From the cell containing the given text, extract its center point as (X, Y) coordinate. 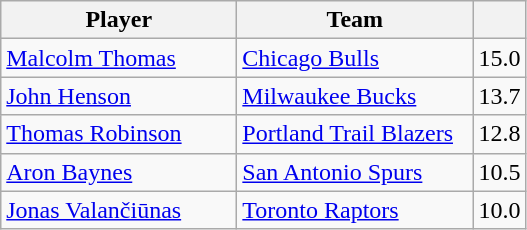
Chicago Bulls (355, 58)
10.5 (500, 172)
Jonas Valančiūnas (119, 210)
Milwaukee Bucks (355, 96)
10.0 (500, 210)
Team (355, 20)
12.8 (500, 134)
John Henson (119, 96)
13.7 (500, 96)
Malcolm Thomas (119, 58)
Thomas Robinson (119, 134)
San Antonio Spurs (355, 172)
Aron Baynes (119, 172)
Portland Trail Blazers (355, 134)
15.0 (500, 58)
Player (119, 20)
Toronto Raptors (355, 210)
